For the text-containing cell, return its midpoint in [x, y] coordinate format. 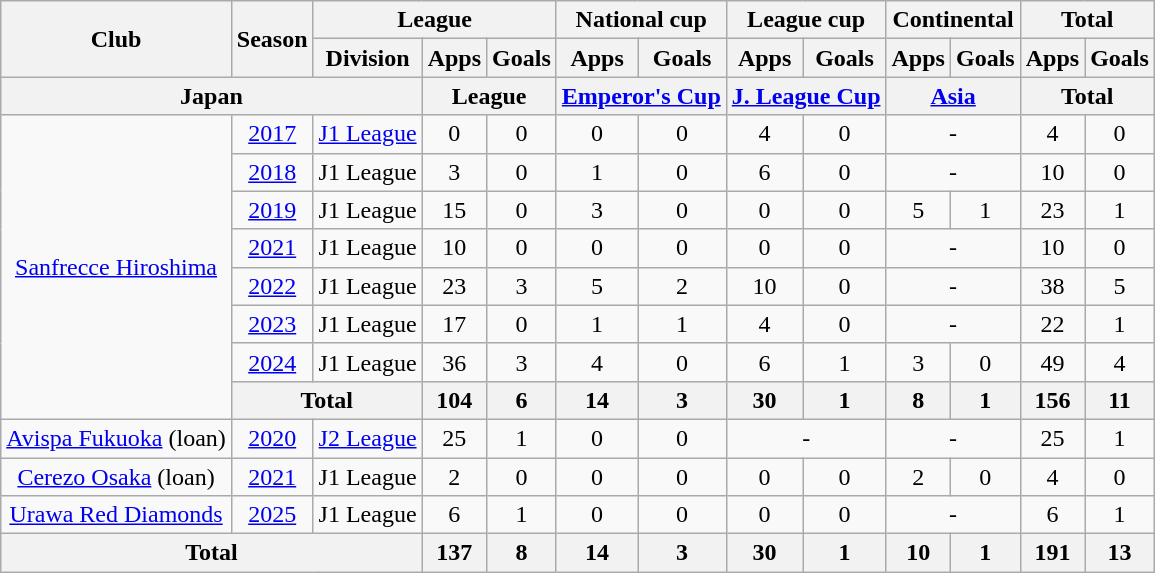
137 [454, 553]
38 [1052, 286]
National cup [641, 20]
2025 [272, 515]
13 [1120, 553]
Sanfrecce Hiroshima [116, 267]
League cup [806, 20]
2023 [272, 324]
Urawa Red Diamonds [116, 515]
2017 [272, 134]
Division [368, 58]
11 [1120, 400]
Asia [953, 96]
Avispa Fukuoka (loan) [116, 438]
J. League Cup [806, 96]
Club [116, 39]
22 [1052, 324]
49 [1052, 362]
2022 [272, 286]
J2 League [368, 438]
2024 [272, 362]
Continental [953, 20]
2020 [272, 438]
Emperor's Cup [641, 96]
2019 [272, 210]
36 [454, 362]
Cerezo Osaka (loan) [116, 477]
Japan [212, 96]
156 [1052, 400]
Season [272, 39]
15 [454, 210]
191 [1052, 553]
17 [454, 324]
2018 [272, 172]
104 [454, 400]
